Return the (X, Y) coordinate for the center point of the cell that contains the specified text.  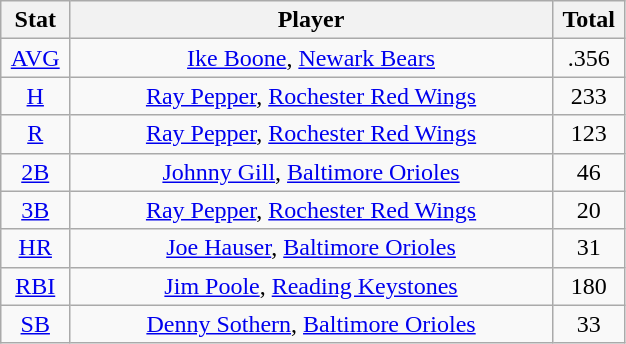
SB (36, 324)
233 (588, 96)
HR (36, 248)
Player (312, 20)
Ike Boone, Newark Bears (312, 58)
46 (588, 172)
3B (36, 210)
Johnny Gill, Baltimore Orioles (312, 172)
2B (36, 172)
Total (588, 20)
20 (588, 210)
180 (588, 286)
.356 (588, 58)
Denny Sothern, Baltimore Orioles (312, 324)
AVG (36, 58)
RBI (36, 286)
31 (588, 248)
Jim Poole, Reading Keystones (312, 286)
H (36, 96)
R (36, 134)
Joe Hauser, Baltimore Orioles (312, 248)
123 (588, 134)
Stat (36, 20)
33 (588, 324)
